From the cell containing the given text, extract its center point as [X, Y] coordinate. 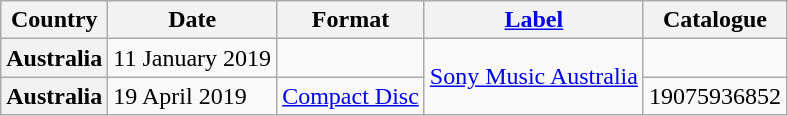
Date [192, 20]
Country [54, 20]
11 January 2019 [192, 58]
Compact Disc [351, 96]
Label [534, 20]
19075936852 [714, 96]
Sony Music Australia [534, 77]
19 April 2019 [192, 96]
Catalogue [714, 20]
Format [351, 20]
